Determine the (X, Y) coordinate at the center of the cell enclosing the given text.  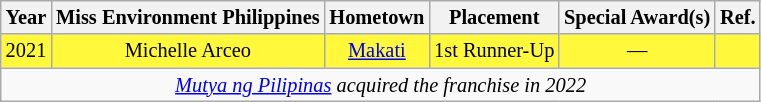
Hometown (376, 17)
— (637, 51)
2021 (26, 51)
Makati (376, 51)
Year (26, 17)
Mutya ng Pilipinas acquired the franchise in 2022 (381, 85)
Special Award(s) (637, 17)
Ref. (738, 17)
Placement (494, 17)
1st Runner-Up (494, 51)
Miss Environment Philippines (188, 17)
Michelle Arceo (188, 51)
